Pinpoint the cell where the given text exists, returning its (X, Y) midpoint coordinate. 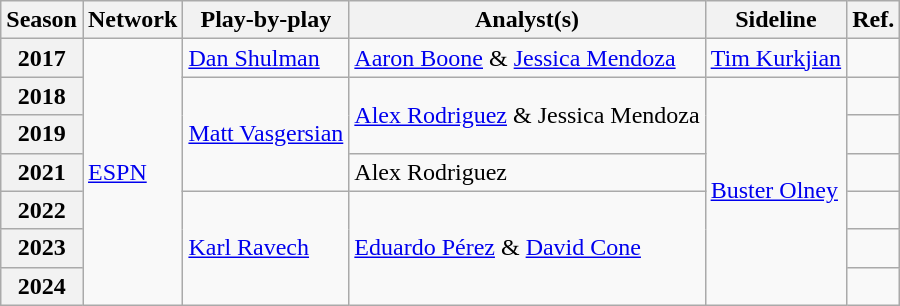
Play-by-play (266, 20)
2019 (42, 134)
2022 (42, 210)
Sideline (776, 20)
Buster Olney (776, 191)
ESPN (132, 172)
2021 (42, 172)
2024 (42, 286)
2017 (42, 58)
Alex Rodriguez & Jessica Mendoza (527, 115)
Eduardo Pérez & David Cone (527, 248)
Karl Ravech (266, 248)
Matt Vasgersian (266, 134)
2023 (42, 248)
Alex Rodriguez (527, 172)
Season (42, 20)
Dan Shulman (266, 58)
Tim Kurkjian (776, 58)
2018 (42, 96)
Aaron Boone & Jessica Mendoza (527, 58)
Analyst(s) (527, 20)
Network (132, 20)
Ref. (874, 20)
